Locate the cell with the specified text and output its (X, Y) center coordinate. 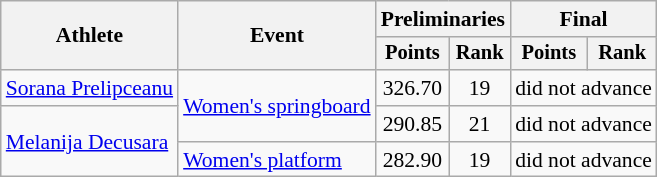
Melanija Decusara (90, 142)
Athlete (90, 36)
21 (480, 124)
Sorana Prelipceanu (90, 88)
326.70 (413, 88)
Preliminaries (443, 19)
19 (480, 88)
290.85 (413, 124)
Women's springboard (277, 106)
Final (584, 19)
Event (277, 36)
